Return the (X, Y) coordinate for the center point of the cell that contains the specified text.  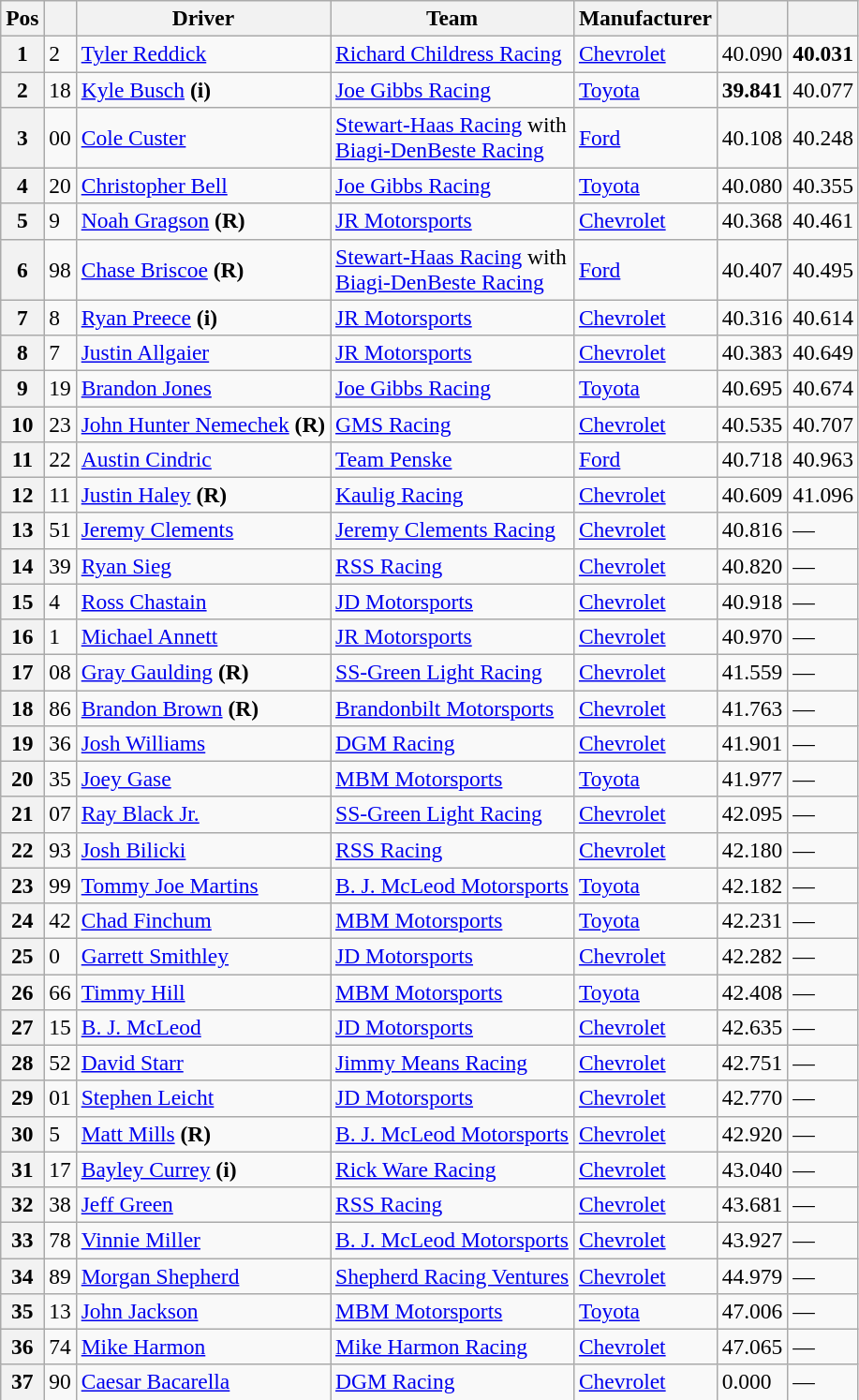
Team Penske (452, 459)
Brandonbilt Motorsports (452, 707)
Stephen Leicht (202, 1098)
Mike Harmon (202, 1347)
40.108 (752, 137)
42.635 (752, 1027)
42.231 (752, 920)
00 (60, 137)
Richard Childress Racing (452, 53)
08 (60, 672)
42.920 (752, 1134)
31 (22, 1169)
0 (60, 956)
24 (22, 920)
Christopher Bell (202, 186)
Jimmy Means Racing (452, 1063)
John Jackson (202, 1311)
Gray Gaulding (R) (202, 672)
42.180 (752, 850)
Manufacturer (644, 18)
40.248 (823, 137)
40.495 (823, 270)
40.820 (752, 566)
Jeff Green (202, 1204)
Driver (202, 18)
Josh Bilicki (202, 850)
42.770 (752, 1098)
Justin Allgaier (202, 352)
40.816 (752, 530)
Garrett Smithley (202, 956)
3 (22, 137)
Team (452, 18)
6 (22, 270)
40.077 (823, 89)
40.674 (823, 388)
16 (22, 636)
43.040 (752, 1169)
John Hunter Nemechek (R) (202, 424)
98 (60, 270)
28 (22, 1063)
40.368 (752, 221)
Shepherd Racing Ventures (452, 1275)
40.963 (823, 459)
Ross Chastain (202, 602)
Jeremy Clements (202, 530)
40.609 (752, 495)
Josh Williams (202, 743)
40.535 (752, 424)
41.763 (752, 707)
Chase Briscoe (R) (202, 270)
Tommy Joe Martins (202, 886)
40.031 (823, 53)
Rick Ware Racing (452, 1169)
40.707 (823, 424)
44.979 (752, 1275)
40.080 (752, 186)
42.282 (752, 956)
40.316 (752, 318)
41.096 (823, 495)
Jeremy Clements Racing (452, 530)
51 (60, 530)
78 (60, 1240)
14 (22, 566)
93 (60, 850)
26 (22, 991)
Caesar Bacarella (202, 1382)
40.970 (752, 636)
Mike Harmon Racing (452, 1347)
34 (22, 1275)
Austin Cindric (202, 459)
Kaulig Racing (452, 495)
42.408 (752, 991)
Cole Custer (202, 137)
40.695 (752, 388)
41.559 (752, 672)
25 (22, 956)
Brandon Brown (R) (202, 707)
37 (22, 1382)
43.681 (752, 1204)
40.718 (752, 459)
07 (60, 814)
90 (60, 1382)
41.977 (752, 779)
40.649 (823, 352)
12 (22, 495)
40.614 (823, 318)
40.918 (752, 602)
Ray Black Jr. (202, 814)
40.090 (752, 53)
40.407 (752, 270)
Joey Gase (202, 779)
Noah Gragson (R) (202, 221)
Tyler Reddick (202, 53)
Bayley Currey (i) (202, 1169)
40.355 (823, 186)
0.000 (752, 1382)
41.901 (752, 743)
33 (22, 1240)
29 (22, 1098)
42.182 (752, 886)
89 (60, 1275)
Vinnie Miller (202, 1240)
74 (60, 1347)
B. J. McLeod (202, 1027)
21 (22, 814)
10 (22, 424)
39.841 (752, 89)
Morgan Shepherd (202, 1275)
27 (22, 1027)
30 (22, 1134)
99 (60, 886)
Kyle Busch (i) (202, 89)
66 (60, 991)
52 (60, 1063)
42.751 (752, 1063)
42 (60, 920)
38 (60, 1204)
86 (60, 707)
David Starr (202, 1063)
Pos (22, 18)
Matt Mills (R) (202, 1134)
Justin Haley (R) (202, 495)
40.461 (823, 221)
43.927 (752, 1240)
Timmy Hill (202, 991)
Chad Finchum (202, 920)
42.095 (752, 814)
32 (22, 1204)
Michael Annett (202, 636)
39 (60, 566)
40.383 (752, 352)
Brandon Jones (202, 388)
Ryan Sieg (202, 566)
47.006 (752, 1311)
47.065 (752, 1347)
Ryan Preece (i) (202, 318)
GMS Racing (452, 424)
01 (60, 1098)
